Provide the [X, Y] coordinate of the cell's center where the given text is located.  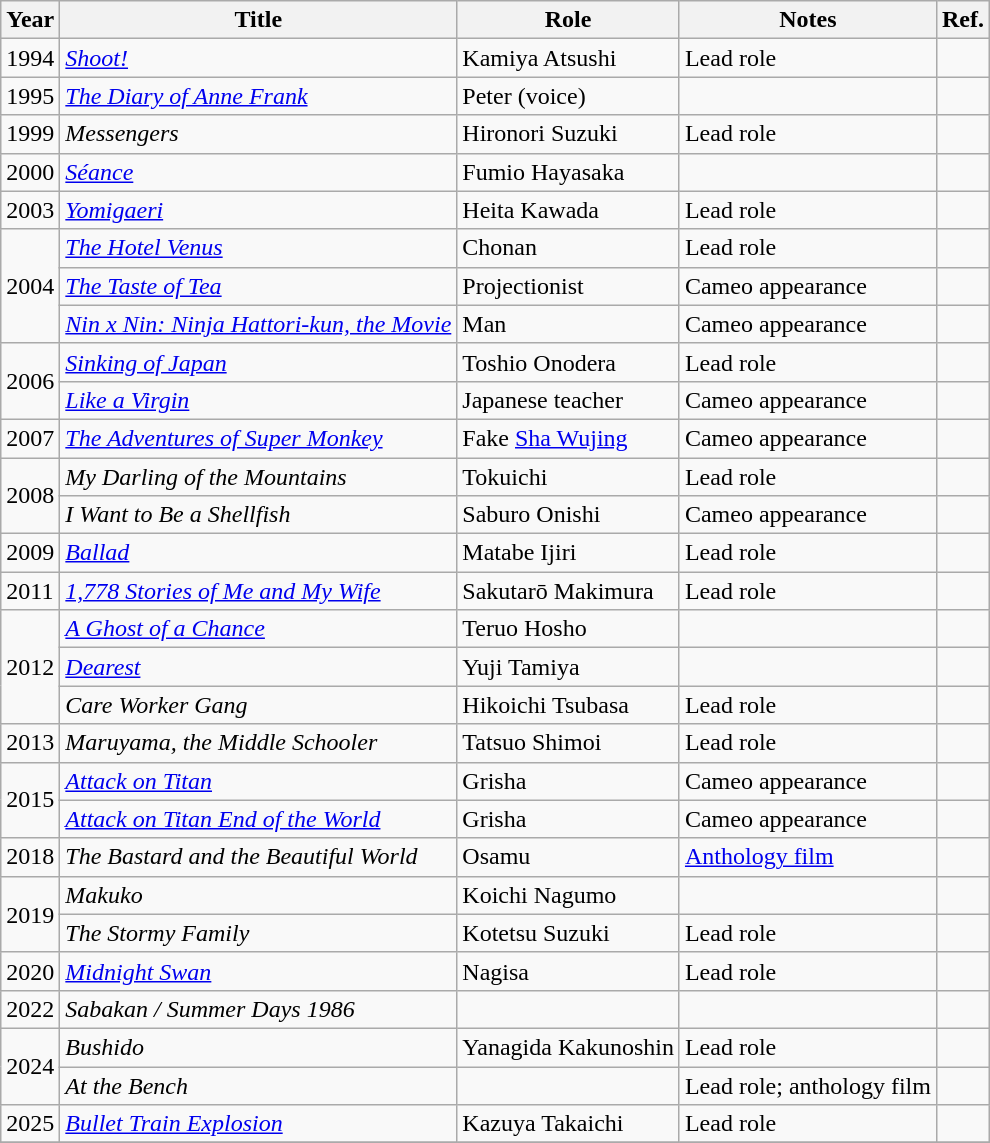
2012 [30, 667]
Yanagida Kakunoshin [568, 1047]
Role [568, 20]
Osamu [568, 857]
2011 [30, 591]
Sakutarō Makimura [568, 591]
The Bastard and the Beautiful World [258, 857]
2004 [30, 286]
Shoot! [258, 58]
The Hotel Venus [258, 248]
2000 [30, 172]
My Darling of the Mountains [258, 477]
The Stormy Family [258, 933]
Kotetsu Suzuki [568, 933]
Year [30, 20]
A Ghost of a Chance [258, 629]
Japanese teacher [568, 400]
Peter (voice) [568, 96]
2013 [30, 743]
2020 [30, 971]
Nin x Nin: Ninja Hattori-kun, the Movie [258, 324]
Anthology film [808, 857]
Fumio Hayasaka [568, 172]
2019 [30, 914]
Attack on Titan End of the World [258, 819]
2008 [30, 496]
2009 [30, 553]
Heita Kawada [568, 210]
Matabe Ijiri [568, 553]
2006 [30, 381]
Care Worker Gang [258, 705]
The Taste of Tea [258, 286]
Like a Virgin [258, 400]
2015 [30, 800]
Sabakan / Summer Days 1986 [258, 1009]
The Adventures of Super Monkey [258, 438]
Toshio Onodera [568, 362]
2018 [30, 857]
I Want to Be a Shellfish [258, 515]
Tatsuo Shimoi [568, 743]
Nagisa [568, 971]
Notes [808, 20]
Messengers [258, 134]
2003 [30, 210]
Kazuya Takaichi [568, 1124]
1995 [30, 96]
Hironori Suzuki [568, 134]
Attack on Titan [258, 781]
Koichi Nagumo [568, 895]
2024 [30, 1066]
Dearest [258, 667]
Ballad [258, 553]
Yuji Tamiya [568, 667]
At the Bench [258, 1085]
Bullet Train Explosion [258, 1124]
2025 [30, 1124]
Lead role; anthology film [808, 1085]
Midnight Swan [258, 971]
Teruo Hosho [568, 629]
Chonan [568, 248]
Projectionist [568, 286]
Ref. [962, 20]
Bushido [258, 1047]
Title [258, 20]
Man [568, 324]
2007 [30, 438]
Tokuichi [568, 477]
Sinking of Japan [258, 362]
Hikoichi Tsubasa [568, 705]
Séance [258, 172]
Saburo Onishi [568, 515]
Fake Sha Wujing [568, 438]
The Diary of Anne Frank [258, 96]
1994 [30, 58]
2022 [30, 1009]
Yomigaeri [258, 210]
1999 [30, 134]
Maruyama, the Middle Schooler [258, 743]
Kamiya Atsushi [568, 58]
Makuko [258, 895]
1,778 Stories of Me and My Wife [258, 591]
